Find where the given text appears and provide that cell's center as (x, y) coordinate. 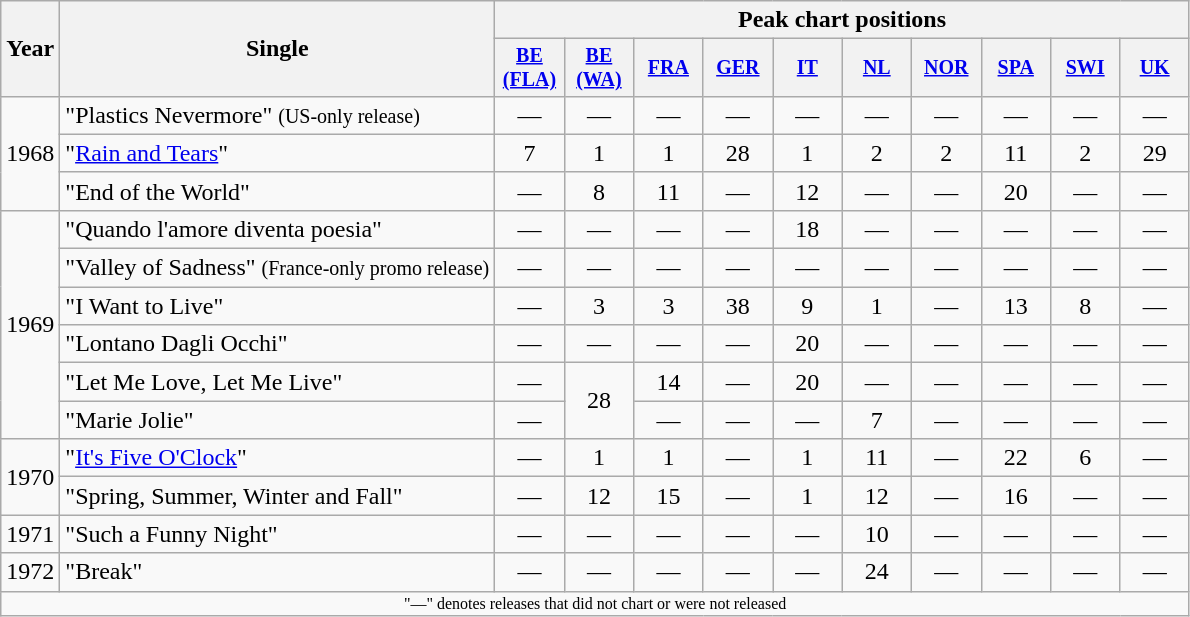
38 (738, 306)
22 (1016, 458)
29 (1154, 153)
FRA (668, 68)
10 (876, 534)
"Break" (278, 572)
24 (876, 572)
BE (WA) (598, 68)
6 (1084, 458)
SWI (1084, 68)
"I Want to Live" (278, 306)
1971 (30, 534)
13 (1016, 306)
Peak chart positions (842, 20)
Single (278, 49)
9 (808, 306)
"Rain and Tears" (278, 153)
"End of the World" (278, 191)
"Valley of Sadness" (France-only promo release) (278, 268)
BE (FLA) (530, 68)
UK (1154, 68)
"Let Me Love, Let Me Live" (278, 382)
"It's Five O'Clock" (278, 458)
"—" denotes releases that did not chart or were not released (596, 603)
SPA (1016, 68)
18 (808, 229)
1970 (30, 477)
IT (808, 68)
14 (668, 382)
"Marie Jolie" (278, 420)
"Plastics Nevermore" (US-only release) (278, 115)
16 (1016, 496)
NL (876, 68)
1968 (30, 153)
1969 (30, 324)
"Lontano Dagli Occhi" (278, 344)
15 (668, 496)
Year (30, 49)
"Spring, Summer, Winter and Fall" (278, 496)
1972 (30, 572)
"Such a Funny Night" (278, 534)
"Quando l'amore diventa poesia" (278, 229)
NOR (946, 68)
GER (738, 68)
